Capture the cell that displays the provided text and extract its (x, y) central coordinate. 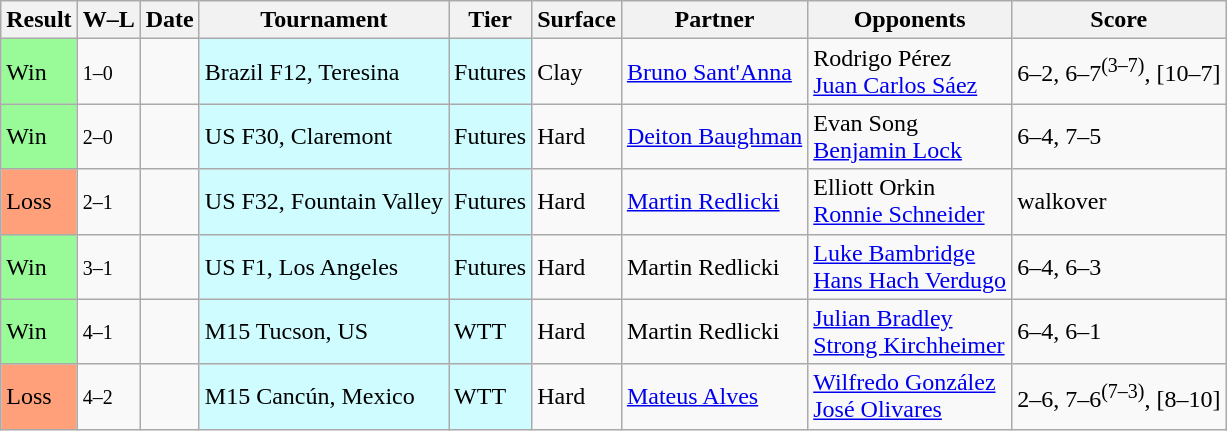
1–0 (108, 72)
M15 Tucson, US (324, 332)
M15 Cancún, Mexico (324, 396)
Deiton Baughman (714, 136)
Julian Bradley Strong Kirchheimer (910, 332)
US F30, Claremont (324, 136)
Date (170, 20)
Evan Song Benjamin Lock (910, 136)
Luke Bambridge Hans Hach Verdugo (910, 266)
Score (1119, 20)
Brazil F12, Teresina (324, 72)
Elliott Orkin Ronnie Schneider (910, 202)
Bruno Sant'Anna (714, 72)
US F1, Los Angeles (324, 266)
Wilfredo González José Olivares (910, 396)
Result (39, 20)
Rodrigo Pérez Juan Carlos Sáez (910, 72)
4–1 (108, 332)
US F32, Fountain Valley (324, 202)
6–4, 7–5 (1119, 136)
Surface (577, 20)
6–4, 6–3 (1119, 266)
walkover (1119, 202)
4–2 (108, 396)
Tournament (324, 20)
6–4, 6–1 (1119, 332)
2–0 (108, 136)
Opponents (910, 20)
Mateus Alves (714, 396)
Tier (490, 20)
Partner (714, 20)
Clay (577, 72)
3–1 (108, 266)
6–2, 6–7(3–7), [10–7] (1119, 72)
2–1 (108, 202)
W–L (108, 20)
2–6, 7–6(7–3), [8–10] (1119, 396)
